Find where the given text appears and provide that cell's center as [X, Y] coordinate. 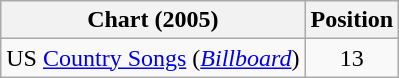
Chart (2005) [153, 20]
Position [352, 20]
US Country Songs (Billboard) [153, 58]
13 [352, 58]
